Detect which cell encompasses the target text, then output its [X, Y] center coordinate. 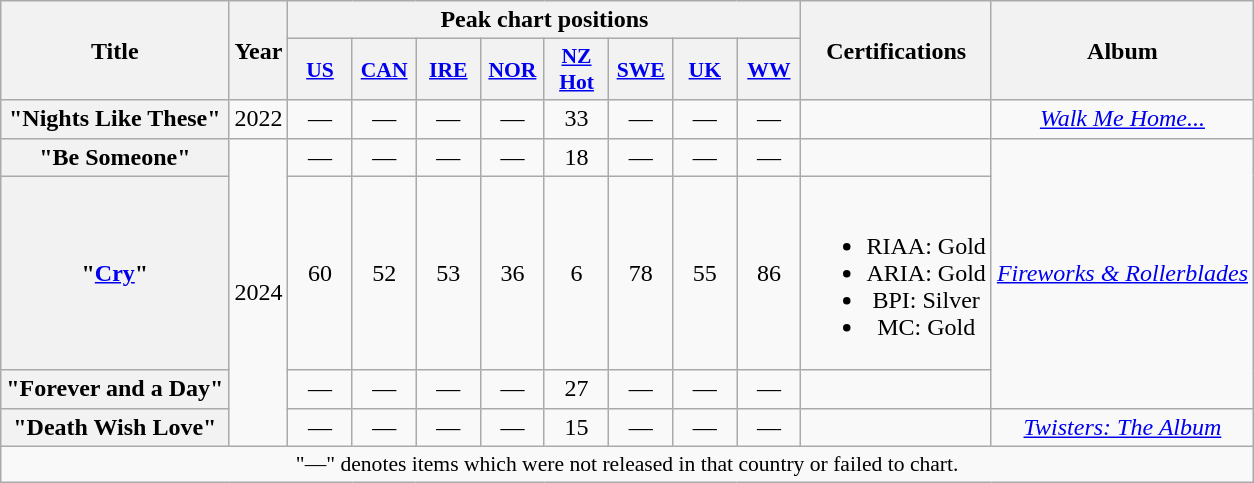
Title [115, 50]
Walk Me Home... [1122, 119]
Year [258, 50]
2024 [258, 292]
Peak chart positions [544, 20]
2022 [258, 119]
UK [705, 70]
33 [576, 119]
55 [705, 273]
60 [320, 273]
27 [576, 389]
Album [1122, 50]
WW [769, 70]
"Forever and a Day" [115, 389]
86 [769, 273]
"—" denotes items which were not released in that country or failed to chart. [628, 464]
NOR [512, 70]
SWE [641, 70]
15 [576, 427]
"Cry" [115, 273]
78 [641, 273]
52 [384, 273]
6 [576, 273]
IRE [448, 70]
36 [512, 273]
53 [448, 273]
"Death Wish Love" [115, 427]
US [320, 70]
CAN [384, 70]
Fireworks & Rollerblades [1122, 273]
RIAA: GoldARIA: GoldBPI: SilverMC: Gold [896, 273]
Certifications [896, 50]
NZHot [576, 70]
18 [576, 157]
"Be Someone" [115, 157]
Twisters: The Album [1122, 427]
"Nights Like These" [115, 119]
